Detect which cell encompasses the target text, then output its (x, y) center coordinate. 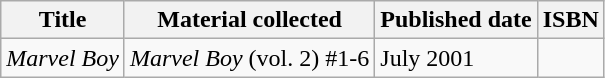
Title (63, 20)
Marvel Boy (vol. 2) #1-6 (249, 58)
Marvel Boy (63, 58)
July 2001 (456, 58)
Published date (456, 20)
ISBN (570, 20)
Material collected (249, 20)
